Return (x, y) of the center of cell containing provided text 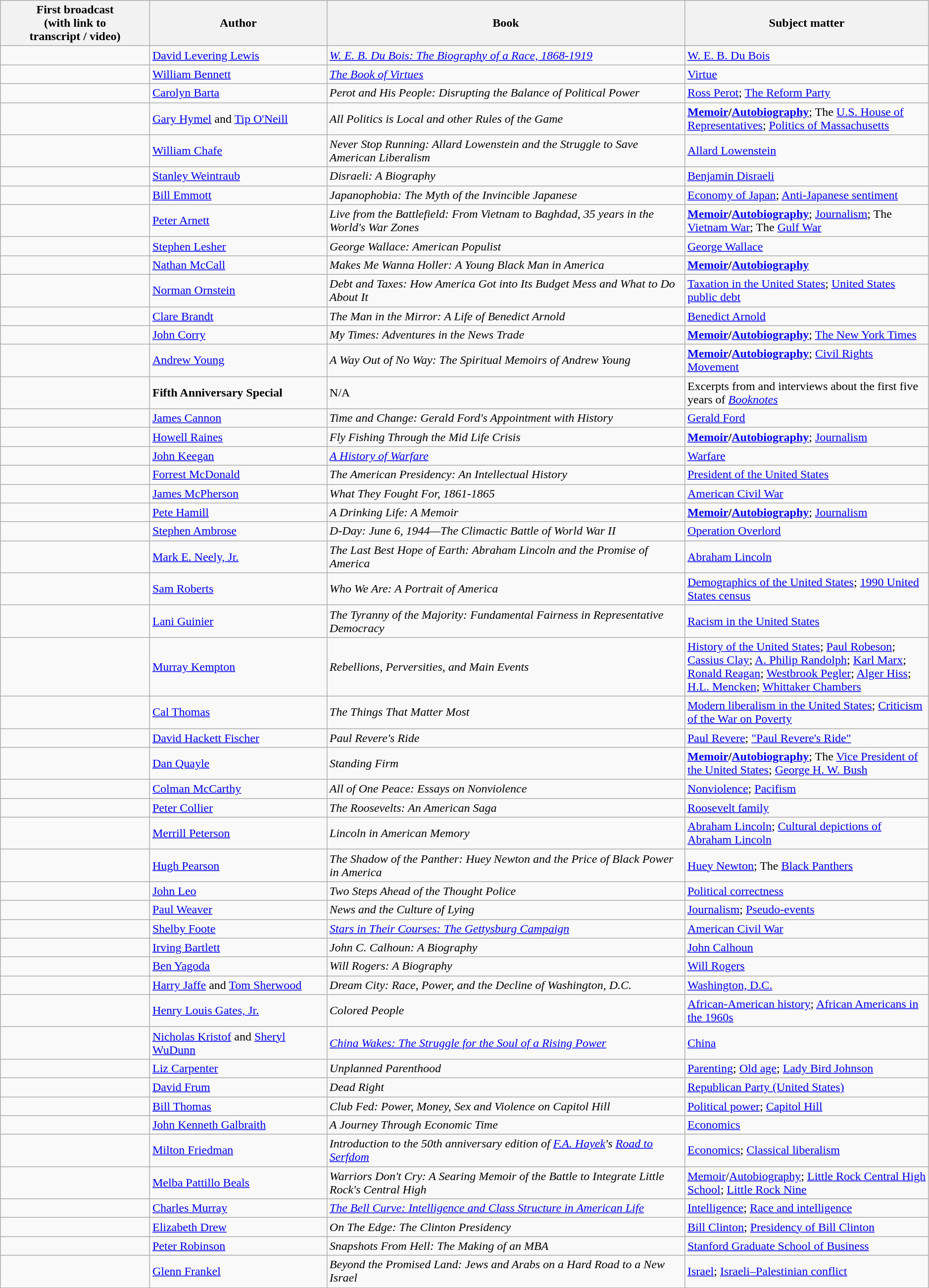
Perot and His People: Disrupting the Balance of Political Power (506, 93)
Economy of Japan; Anti-Japanese sentiment (807, 195)
Will Rogers: A Biography (506, 966)
All Politics is Local and other Rules of the Game (506, 119)
Stars in Their Courses: The Gettysburg Campaign (506, 929)
Bill Thomas (238, 1106)
Allard Lowenstein (807, 150)
Dan Quayle (238, 763)
Paul Revere's Ride (506, 738)
Political power; Capitol Hill (807, 1106)
Abraham Lincoln; Cultural depictions of Abraham Lincoln (807, 834)
A Way Out of No Way: The Spiritual Memoirs of Andrew Young (506, 360)
Memoir/Autobiography (807, 265)
Two Steps Ahead of the Thought Police (506, 891)
Benjamin Disraeli (807, 176)
Memoir/Autobiography; The New York Times (807, 335)
Parenting; Old age; Lady Bird Johnson (807, 1068)
James Cannon (238, 418)
Nicholas Kristof and Sheryl WuDunn (238, 1042)
Operation Overlord (807, 531)
Japanophobia: The Myth of the Invincible Japanese (506, 195)
Fly Fishing Through the Mid Life Crisis (506, 437)
Andrew Young (238, 360)
Ben Yagoda (238, 966)
Lani Guinier (238, 621)
Forrest McDonald (238, 475)
William Chafe (238, 150)
Dream City: Race, Power, and the Decline of Washington, D.C. (506, 985)
Peter Collier (238, 808)
Book (506, 23)
Political correctness (807, 891)
Will Rogers (807, 966)
Huey Newton; The Black Panthers (807, 865)
Memoir/Autobiography; Little Rock Central High School; Little Rock Nine (807, 1183)
The Book of Virtues (506, 74)
Melba Pattillo Beals (238, 1183)
John C. Calhoun: A Biography (506, 947)
Murray Kempton (238, 666)
Gary Hymel and Tip O'Neill (238, 119)
Bill Clinton; Presidency of Bill Clinton (807, 1227)
Memoir/Autobiography; Civil Rights Movement (807, 360)
Snapshots From Hell: The Making of an MBA (506, 1246)
Henry Louis Gates, Jr. (238, 1011)
A Drinking Life: A Memoir (506, 512)
Elizabeth Drew (238, 1227)
Stanley Weintraub (238, 176)
Intelligence; Race and intelligence (807, 1208)
Who We Are: A Portrait of America (506, 589)
John Leo (238, 891)
Beyond the Promised Land: Jews and Arabs on a Hard Road to a New Israel (506, 1271)
Memoir/Autobiography; The Vice President of the United States; George H. W. Bush (807, 763)
Clare Brandt (238, 316)
Charles Murray (238, 1208)
Paul Revere; "Paul Revere's Ride" (807, 738)
Journalism; Pseudo-events (807, 910)
Pete Hamill (238, 512)
John Keegan (238, 456)
Subject matter (807, 23)
Debt and Taxes: How America Got into Its Budget Mess and What to Do About It (506, 290)
Economics (807, 1125)
Economics; Classical liberalism (807, 1150)
George Wallace: American Populist (506, 246)
Author (238, 23)
A History of Warfare (506, 456)
Colman McCarthy (238, 789)
Live from the Battlefield: From Vietnam to Baghdad, 35 years in the World's War Zones (506, 221)
Irving Bartlett (238, 947)
A Journey Through Economic Time (506, 1125)
Peter Arnett (238, 221)
Republican Party (United States) (807, 1087)
Harry Jaffe and Tom Sherwood (238, 985)
Warfare (807, 456)
Stephen Ambrose (238, 531)
Colored People (506, 1011)
Nonviolence; Pacifism (807, 789)
W. E. B. Du Bois (807, 55)
Paul Weaver (238, 910)
President of the United States (807, 475)
Liz Carpenter (238, 1068)
John Kenneth Galbraith (238, 1125)
Makes Me Wanna Holler: A Young Black Man in America (506, 265)
Never Stop Running: Allard Lowenstein and the Struggle to Save American Liberalism (506, 150)
Introduction to the 50th anniversary edition of F.A. Hayek's Road to Serfdom (506, 1150)
News and the Culture of Lying (506, 910)
Benedict Arnold (807, 316)
The Roosevelts: An American Saga (506, 808)
First broadcast(with link totranscript / video) (75, 23)
George Wallace (807, 246)
Merrill Peterson (238, 834)
Modern liberalism in the United States; Criticism of the War on Poverty (807, 712)
Gerald Ford (807, 418)
Taxation in the United States; United States public debt (807, 290)
Virtue (807, 74)
James McPherson (238, 494)
Cal Thomas (238, 712)
Fifth Anniversary Special (238, 393)
Norman Ornstein (238, 290)
Abraham Lincoln (807, 556)
China (807, 1042)
Memoir/Autobiography; Journalism; The Vietnam War; The Gulf War (807, 221)
All of One Peace: Essays on Nonviolence (506, 789)
China Wakes: The Struggle for the Soul of a Rising Power (506, 1042)
John Calhoun (807, 947)
Bill Emmott (238, 195)
What They Fought For, 1861-1865 (506, 494)
Lincoln in American Memory (506, 834)
The Last Best Hope of Earth: Abraham Lincoln and the Promise of America (506, 556)
Club Fed: Power, Money, Sex and Violence on Capitol Hill (506, 1106)
Rebellions, Perversities, and Main Events (506, 666)
Howell Raines (238, 437)
The Man in the Mirror: A Life of Benedict Arnold (506, 316)
The Tyranny of the Majority: Fundamental Fairness in Representative Democracy (506, 621)
Carolyn Barta (238, 93)
Dead Right (506, 1087)
John Corry (238, 335)
The Bell Curve: Intelligence and Class Structure in American Life (506, 1208)
Washington, D.C. (807, 985)
Israel; Israeli–Palestinian conflict (807, 1271)
D-Day: June 6, 1944—The Climactic Battle of World War II (506, 531)
The Shadow of the Panther: Huey Newton and the Price of Black Power in America (506, 865)
Racism in the United States (807, 621)
Warriors Don't Cry: A Searing Memoir of the Battle to Integrate Little Rock's Central High (506, 1183)
W. E. B. Du Bois: The Biography of a Race, 1868-1919 (506, 55)
David Hackett Fischer (238, 738)
Stephen Lesher (238, 246)
My Times: Adventures in the News Trade (506, 335)
Shelby Foote (238, 929)
On The Edge: The Clinton Presidency (506, 1227)
The Things That Matter Most (506, 712)
Peter Robinson (238, 1246)
Unplanned Parenthood (506, 1068)
Stanford Graduate School of Business (807, 1246)
Disraeli: A Biography (506, 176)
Memoir/Autobiography; The U.S. House of Representatives; Politics of Massachusetts (807, 119)
David Levering Lewis (238, 55)
Roosevelt family (807, 808)
Hugh Pearson (238, 865)
The American Presidency: An Intellectual History (506, 475)
Excerpts from and interviews about the first five years of Booknotes (807, 393)
Glenn Frankel (238, 1271)
Nathan McCall (238, 265)
Standing Firm (506, 763)
Mark E. Neely, Jr. (238, 556)
Sam Roberts (238, 589)
Time and Change: Gerald Ford's Appointment with History (506, 418)
David Frum (238, 1087)
Milton Friedman (238, 1150)
African-American history; African Americans in the 1960s (807, 1011)
Demographics of the United States; 1990 United States census (807, 589)
N/A (506, 393)
Ross Perot; The Reform Party (807, 93)
William Bennett (238, 74)
